Return [x, y] of the center of cell containing provided text 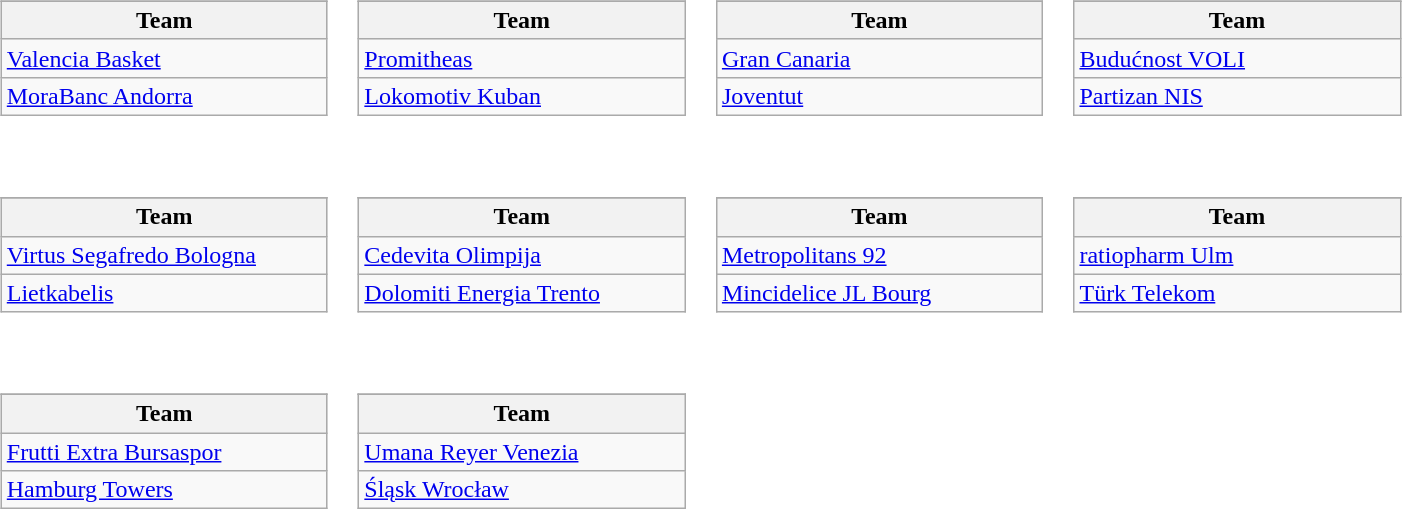
Virtus Segafredo Bologna [164, 255]
Dolomiti Energia Trento [522, 293]
Frutti Extra Bursaspor [164, 452]
Śląsk Wrocław [522, 490]
Türk Telekom [1237, 293]
Lokomotiv Kuban [522, 96]
Team Cedevita Olimpija Dolomiti Energia Trento [534, 242]
Hamburg Towers [164, 490]
ratiopharm Ulm [1237, 255]
Lietkabelis [164, 293]
Metropolitans 92 [879, 255]
Joventut [879, 96]
Team Metropolitans 92 Mincidelice JL Bourg [892, 242]
Gran Canaria [879, 58]
Promitheas [522, 58]
MoraBanc Andorra [164, 96]
Cedevita Olimpija [522, 255]
Umana Reyer Venezia [522, 452]
Partizan NIS [1237, 96]
Valencia Basket [164, 58]
Budućnost VOLI [1237, 58]
Mincidelice JL Bourg [879, 293]
